Provide the (x, y) coordinate of the cell's center where the given text is located.  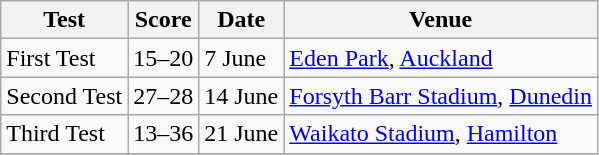
Second Test (64, 96)
15–20 (164, 58)
14 June (242, 96)
Eden Park, Auckland (441, 58)
Waikato Stadium, Hamilton (441, 134)
27–28 (164, 96)
Test (64, 20)
Score (164, 20)
Third Test (64, 134)
Forsyth Barr Stadium, Dunedin (441, 96)
Venue (441, 20)
First Test (64, 58)
7 June (242, 58)
13–36 (164, 134)
21 June (242, 134)
Date (242, 20)
